Identify which cell holds the provided text, then report its [X, Y] central coordinate. 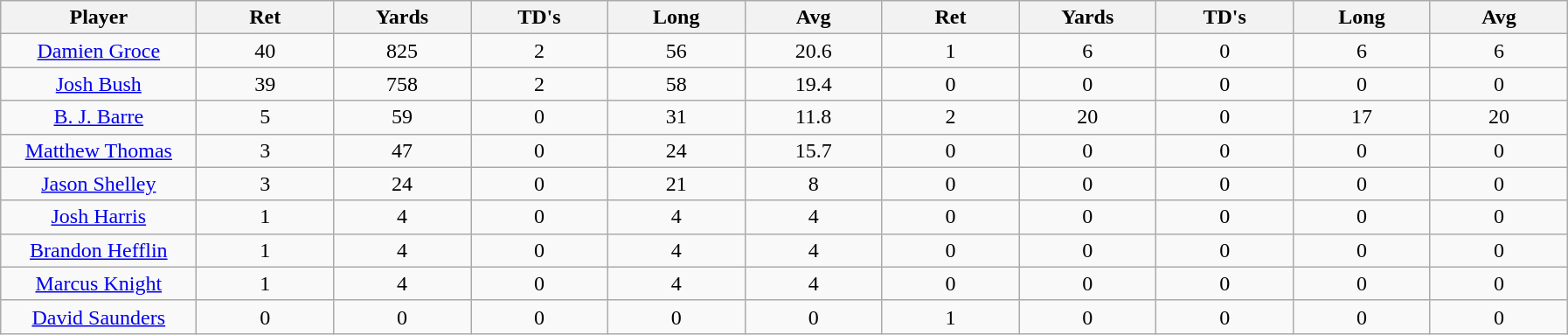
8 [813, 184]
Matthew Thomas [99, 150]
20.6 [813, 51]
56 [676, 51]
15.7 [813, 150]
47 [402, 150]
Player [99, 17]
758 [402, 84]
39 [266, 84]
19.4 [813, 84]
17 [1362, 117]
Damien Groce [99, 51]
825 [402, 51]
21 [676, 184]
Jason Shelley [99, 184]
Josh Harris [99, 217]
Josh Bush [99, 84]
59 [402, 117]
B. J. Barre [99, 117]
31 [676, 117]
40 [266, 51]
11.8 [813, 117]
5 [266, 117]
58 [676, 84]
David Saunders [99, 317]
Brandon Hefflin [99, 250]
Marcus Knight [99, 283]
